Search for the cell housing the specified text and yield its [x, y] center coordinate. 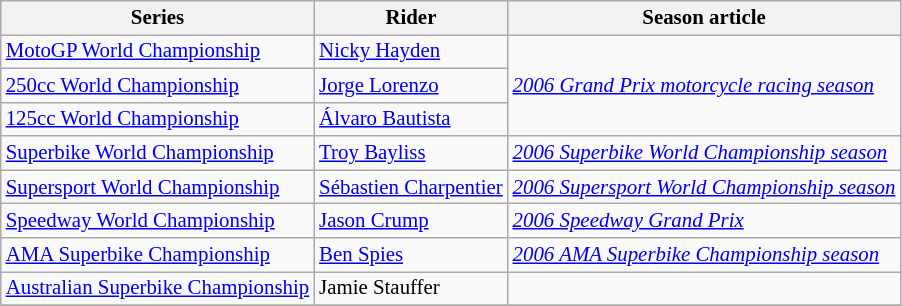
2006 AMA Superbike Championship season [704, 255]
MotoGP World Championship [158, 51]
2006 Grand Prix motorcycle racing season [704, 85]
Troy Bayliss [410, 153]
2006 Supersport World Championship season [704, 187]
Ben Spies [410, 255]
Australian Superbike Championship [158, 288]
250cc World Championship [158, 85]
Series [158, 18]
Speedway World Championship [158, 221]
2006 Superbike World Championship season [704, 153]
Supersport World Championship [158, 187]
Superbike World Championship [158, 153]
Jason Crump [410, 221]
Season article [704, 18]
125cc World Championship [158, 119]
Jorge Lorenzo [410, 85]
2006 Speedway Grand Prix [704, 221]
AMA Superbike Championship [158, 255]
Rider [410, 18]
Sébastien Charpentier [410, 187]
Nicky Hayden [410, 51]
Álvaro Bautista [410, 119]
Jamie Stauffer [410, 288]
